Extract the [x, y] coordinate from the center of the cell holding the provided text.  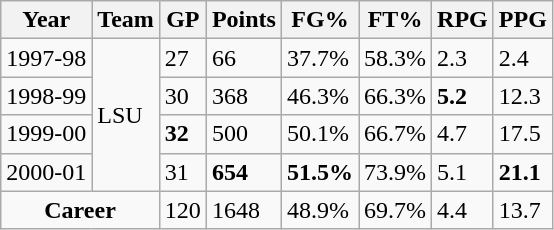
37.7% [320, 58]
32 [182, 134]
FG% [320, 20]
4.7 [463, 134]
66.7% [396, 134]
58.3% [396, 58]
21.1 [522, 172]
120 [182, 210]
1998-99 [46, 96]
48.9% [320, 210]
5.2 [463, 96]
12.3 [522, 96]
27 [182, 58]
51.5% [320, 172]
Team [126, 20]
73.9% [396, 172]
13.7 [522, 210]
Career [80, 210]
5.1 [463, 172]
4.4 [463, 210]
46.3% [320, 96]
1999-00 [46, 134]
Points [244, 20]
500 [244, 134]
69.7% [396, 210]
31 [182, 172]
1648 [244, 210]
66 [244, 58]
1997-98 [46, 58]
2.4 [522, 58]
66.3% [396, 96]
17.5 [522, 134]
Year [46, 20]
368 [244, 96]
RPG [463, 20]
654 [244, 172]
LSU [126, 115]
FT% [396, 20]
GP [182, 20]
PPG [522, 20]
30 [182, 96]
2.3 [463, 58]
50.1% [320, 134]
2000-01 [46, 172]
